Search for the cell housing the specified text and yield its (x, y) center coordinate. 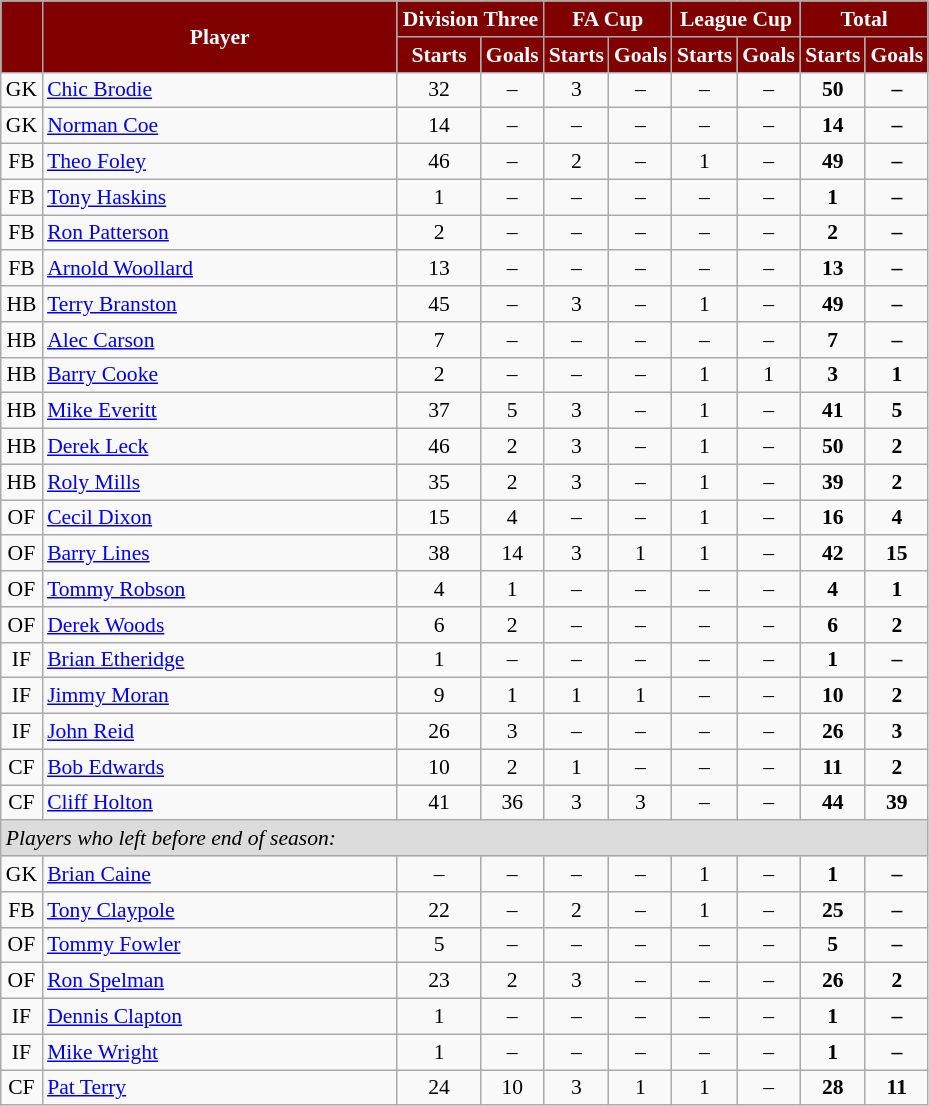
32 (438, 90)
Division Three (470, 19)
9 (438, 696)
FA Cup (608, 19)
Arnold Woollard (220, 269)
Derek Woods (220, 625)
35 (438, 482)
36 (512, 803)
Jimmy Moran (220, 696)
Tony Haskins (220, 197)
16 (832, 518)
Tommy Robson (220, 589)
Mike Everitt (220, 411)
28 (832, 1088)
Total (864, 19)
38 (438, 554)
23 (438, 981)
42 (832, 554)
Barry Cooke (220, 375)
Brian Etheridge (220, 660)
League Cup (736, 19)
Terry Branston (220, 304)
37 (438, 411)
Chic Brodie (220, 90)
Cliff Holton (220, 803)
Norman Coe (220, 126)
Brian Caine (220, 874)
45 (438, 304)
44 (832, 803)
Tony Claypole (220, 910)
Cecil Dixon (220, 518)
Mike Wright (220, 1052)
Ron Spelman (220, 981)
Barry Lines (220, 554)
Ron Patterson (220, 233)
25 (832, 910)
Bob Edwards (220, 767)
Player (220, 36)
Tommy Fowler (220, 945)
John Reid (220, 732)
Alec Carson (220, 340)
24 (438, 1088)
Players who left before end of season: (465, 839)
Pat Terry (220, 1088)
Derek Leck (220, 447)
22 (438, 910)
Theo Foley (220, 162)
Roly Mills (220, 482)
Dennis Clapton (220, 1017)
